Search for the cell housing the specified text and yield its [x, y] center coordinate. 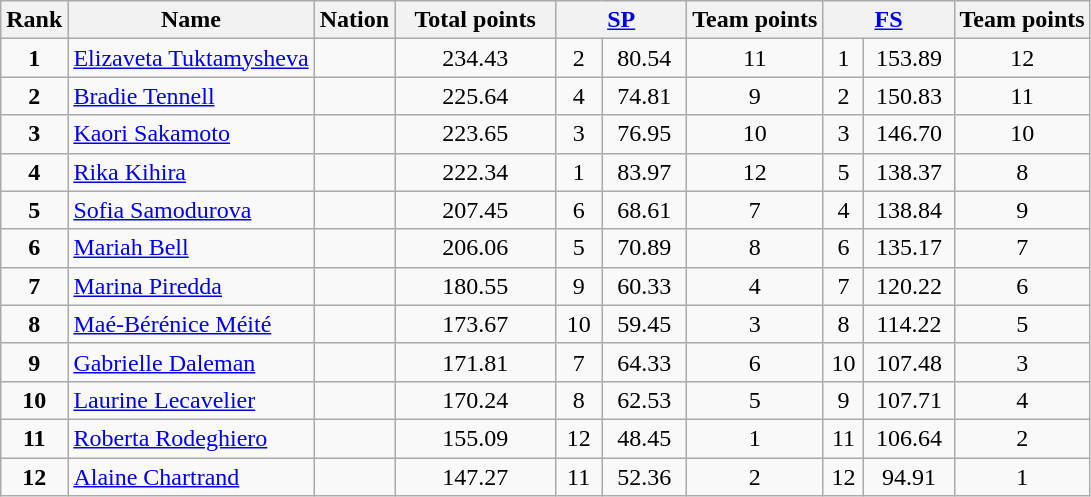
Bradie Tennell [191, 96]
Laurine Lecavelier [191, 400]
107.71 [909, 400]
Mariah Bell [191, 248]
155.09 [476, 438]
Name [191, 20]
Gabrielle Daleman [191, 362]
135.17 [909, 248]
Elizaveta Tuktamysheva [191, 58]
80.54 [644, 58]
147.27 [476, 477]
59.45 [644, 324]
138.37 [909, 172]
62.53 [644, 400]
60.33 [644, 286]
173.67 [476, 324]
Roberta Rodeghiero [191, 438]
222.34 [476, 172]
180.55 [476, 286]
171.81 [476, 362]
70.89 [644, 248]
Alaine Chartrand [191, 477]
114.22 [909, 324]
107.48 [909, 362]
94.91 [909, 477]
150.83 [909, 96]
146.70 [909, 134]
Maé-Bérénice Méité [191, 324]
223.65 [476, 134]
234.43 [476, 58]
Total points [476, 20]
Nation [354, 20]
76.95 [644, 134]
138.84 [909, 210]
153.89 [909, 58]
Marina Piredda [191, 286]
Rika Kihira [191, 172]
83.97 [644, 172]
106.64 [909, 438]
Kaori Sakamoto [191, 134]
52.36 [644, 477]
68.61 [644, 210]
SP [622, 20]
206.06 [476, 248]
74.81 [644, 96]
Rank [34, 20]
120.22 [909, 286]
225.64 [476, 96]
64.33 [644, 362]
Sofia Samodurova [191, 210]
170.24 [476, 400]
FS [888, 20]
207.45 [476, 210]
48.45 [644, 438]
